Return [x, y] of the center of cell containing provided text 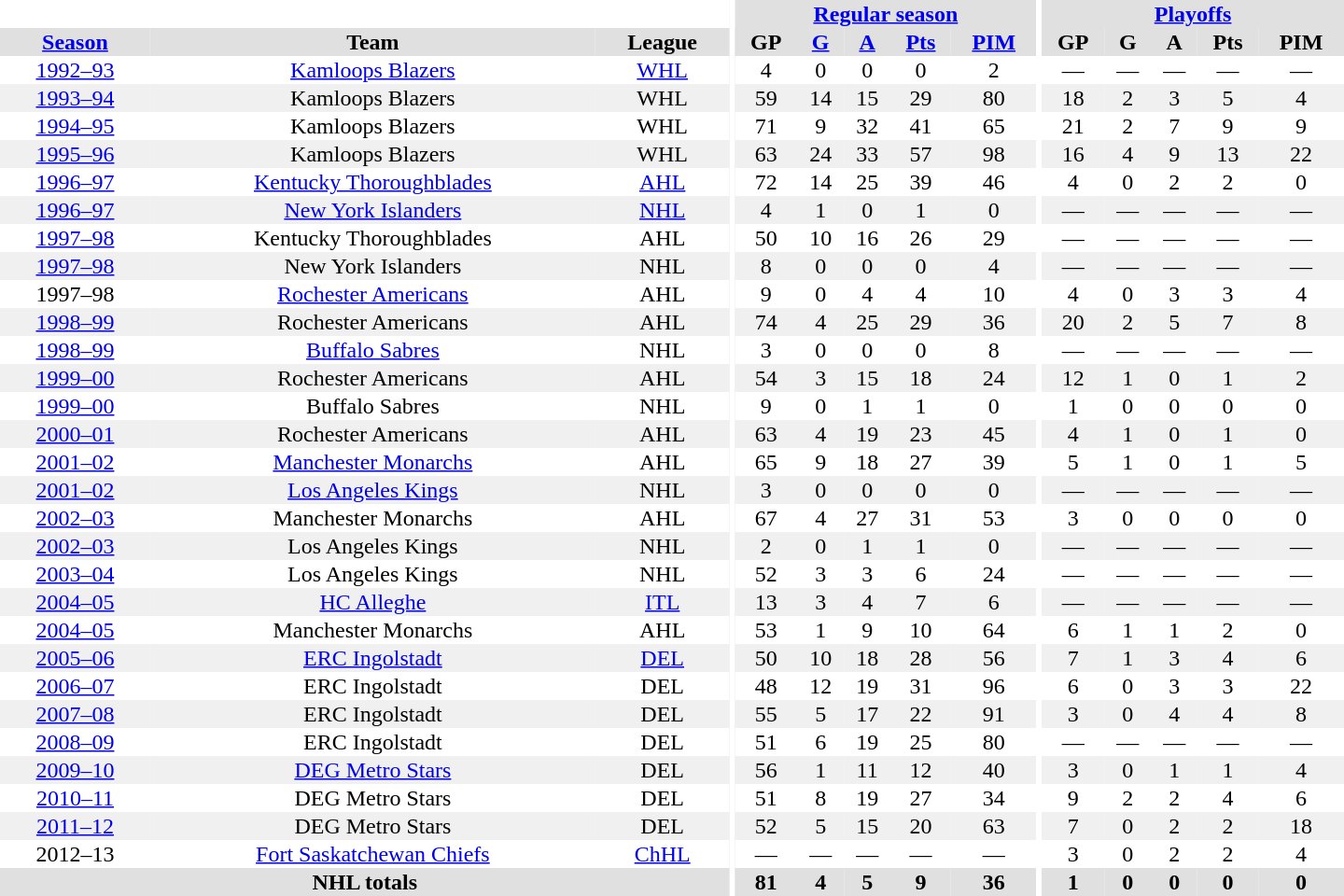
41 [920, 126]
Playoffs [1193, 14]
64 [994, 630]
2011–12 [75, 826]
2008–09 [75, 742]
2012–13 [75, 854]
48 [765, 686]
32 [867, 126]
54 [765, 378]
NHL totals [365, 882]
55 [765, 714]
23 [920, 434]
1994–95 [75, 126]
17 [867, 714]
Team [373, 42]
67 [765, 518]
33 [867, 154]
2005–06 [75, 658]
ChHL [663, 854]
1995–96 [75, 154]
2010–11 [75, 798]
71 [765, 126]
45 [994, 434]
46 [994, 182]
91 [994, 714]
2006–07 [75, 686]
11 [867, 770]
72 [765, 182]
26 [920, 238]
81 [765, 882]
96 [994, 686]
74 [765, 322]
34 [994, 798]
2009–10 [75, 770]
2003–04 [75, 574]
Regular season [886, 14]
57 [920, 154]
Season [75, 42]
2000–01 [75, 434]
98 [994, 154]
HC Alleghe [373, 602]
League [663, 42]
2007–08 [75, 714]
40 [994, 770]
28 [920, 658]
21 [1073, 126]
59 [765, 98]
1992–93 [75, 70]
ITL [663, 602]
Fort Saskatchewan Chiefs [373, 854]
1993–94 [75, 98]
